Output the [X, Y] coordinate of the center of the cell containing the given text.  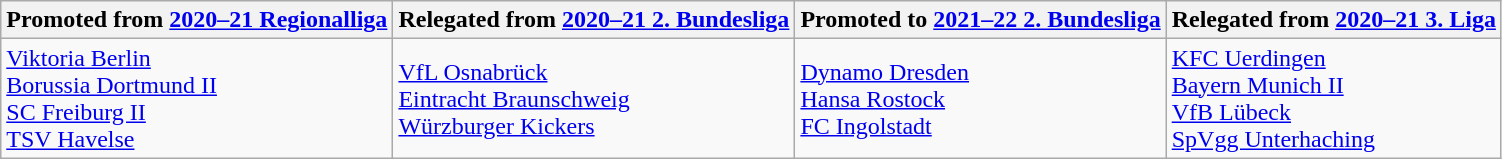
Promoted from 2020–21 Regionalliga [197, 20]
Promoted to 2021–22 2. Bundesliga [980, 20]
Relegated from 2020–21 3. Liga [1334, 20]
KFC UerdingenBayern Munich IIVfB LübeckSpVgg Unterhaching [1334, 98]
Dynamo DresdenHansa RostockFC Ingolstadt [980, 98]
VfL OsnabrückEintracht BraunschweigWürzburger Kickers [594, 98]
Viktoria BerlinBorussia Dortmund IISC Freiburg IITSV Havelse [197, 98]
Relegated from 2020–21 2. Bundesliga [594, 20]
